Return (X, Y) of the center of cell containing provided text 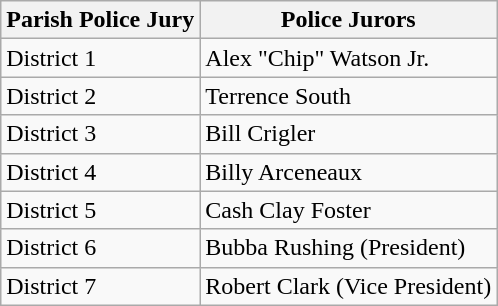
Terrence South (348, 96)
Parish Police Jury (100, 20)
District 5 (100, 210)
Bubba Rushing (President) (348, 248)
Robert Clark (Vice President) (348, 286)
District 3 (100, 134)
Billy Arceneaux (348, 172)
Cash Clay Foster (348, 210)
District 4 (100, 172)
District 7 (100, 286)
Alex "Chip" Watson Jr. (348, 58)
Police Jurors (348, 20)
District 2 (100, 96)
District 6 (100, 248)
Bill Crigler (348, 134)
District 1 (100, 58)
